Find where the given text appears and provide that cell's center as [x, y] coordinate. 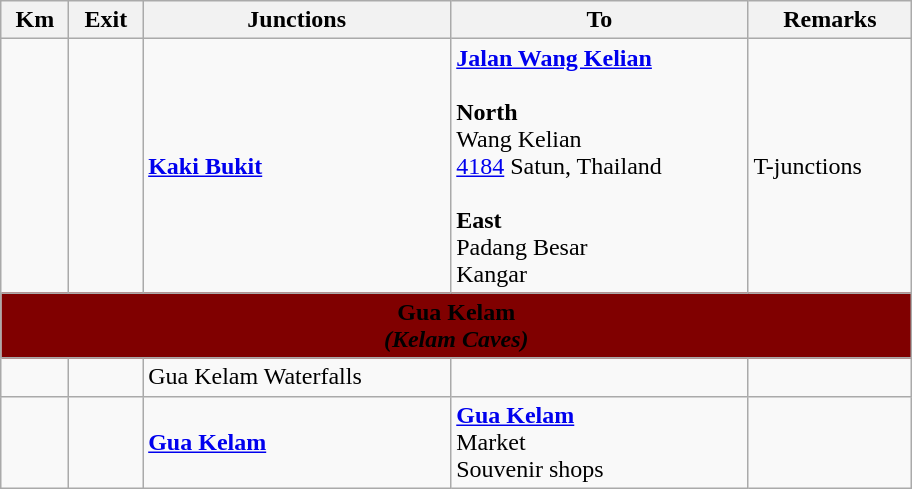
Gua Kelam(Kelam Caves) [456, 326]
Junctions [297, 20]
Jalan Wang KelianNorth Wang Kelian4184 Satun, ThailandEast Padang Besar Kangar [600, 166]
T-junctions [830, 166]
Km [35, 20]
Gua Kelam [297, 442]
Gua Kelam Waterfalls [297, 377]
Remarks [830, 20]
Exit [106, 20]
Gua KelamMarketSouvenir shops [600, 442]
Kaki Bukit [297, 166]
To [600, 20]
